Scan for the cell matching the given text and deliver its [X, Y] coordinate at center. 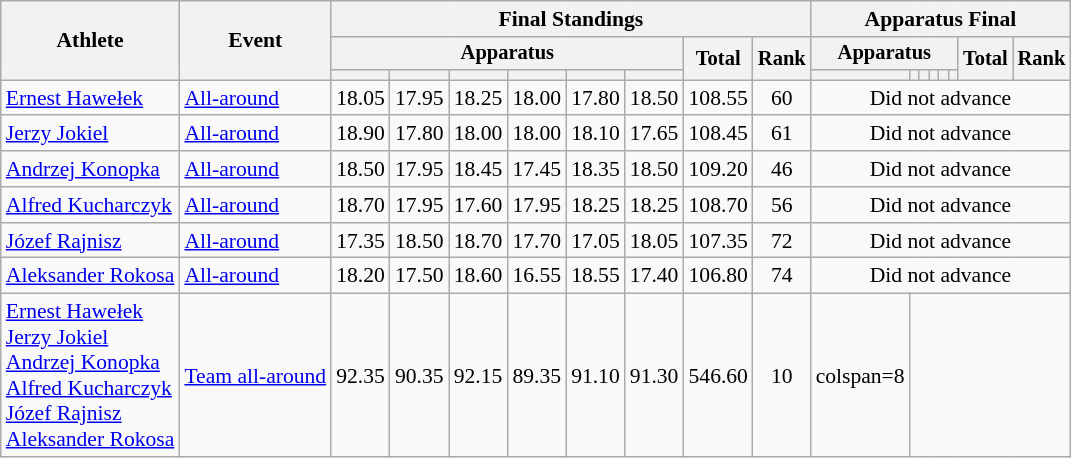
90.35 [420, 376]
56 [782, 205]
18.90 [360, 134]
18.45 [478, 169]
Team all-around [255, 376]
Apparatus Final [941, 19]
74 [782, 276]
18.20 [360, 276]
Athlete [90, 40]
17.40 [654, 276]
Event [255, 40]
colspan=8 [860, 376]
Alfred Kucharczyk [90, 205]
92.15 [478, 376]
Jerzy Jokiel [90, 134]
61 [782, 134]
17.45 [536, 169]
16.55 [536, 276]
60 [782, 98]
108.45 [718, 134]
106.80 [718, 276]
108.70 [718, 205]
17.60 [478, 205]
17.50 [420, 276]
10 [782, 376]
Ernest HawełekJerzy JokielAndrzej KonopkaAlfred KucharczykJózef RajniszAleksander Rokosa [90, 376]
89.35 [536, 376]
72 [782, 241]
Aleksander Rokosa [90, 276]
91.30 [654, 376]
92.35 [360, 376]
18.35 [596, 169]
Final Standings [570, 19]
17.65 [654, 134]
18.60 [478, 276]
17.70 [536, 241]
46 [782, 169]
108.55 [718, 98]
546.60 [718, 376]
91.10 [596, 376]
17.35 [360, 241]
Andrzej Konopka [90, 169]
109.20 [718, 169]
17.05 [596, 241]
18.10 [596, 134]
107.35 [718, 241]
Józef Rajnisz [90, 241]
Ernest Hawełek [90, 98]
18.55 [596, 276]
